From the cell containing the given text, extract its center point as (x, y) coordinate. 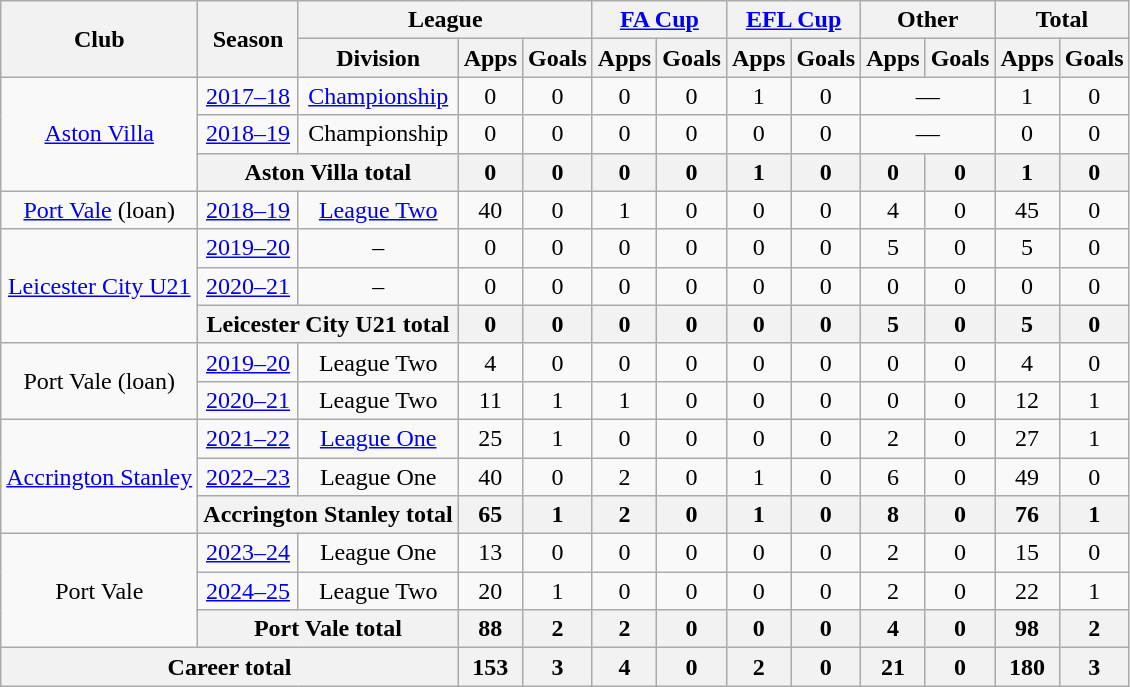
Accrington Stanley (100, 476)
Career total (230, 667)
Aston Villa total (328, 172)
EFL Cup (793, 20)
Leicester City U21 (100, 286)
Club (100, 39)
45 (1027, 210)
22 (1027, 591)
76 (1027, 515)
FA Cup (659, 20)
2017–18 (248, 96)
6 (893, 477)
Leicester City U21 total (328, 324)
98 (1027, 629)
2024–25 (248, 591)
2022–23 (248, 477)
Other (928, 20)
Accrington Stanley total (328, 515)
153 (490, 667)
8 (893, 515)
League (445, 20)
Season (248, 39)
65 (490, 515)
Port Vale total (328, 629)
20 (490, 591)
Port Vale (100, 591)
13 (490, 553)
21 (893, 667)
15 (1027, 553)
2023–24 (248, 553)
2021–22 (248, 438)
49 (1027, 477)
88 (490, 629)
27 (1027, 438)
25 (490, 438)
Division (378, 58)
Total (1062, 20)
180 (1027, 667)
11 (490, 400)
Aston Villa (100, 134)
12 (1027, 400)
